From the cell containing the given text, extract its center point as [x, y] coordinate. 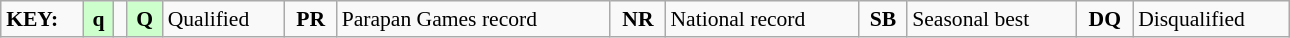
PR [311, 19]
Qualified [224, 19]
q [98, 19]
Parapan Games record [474, 19]
National record [762, 19]
KEY: [42, 19]
Seasonal best [992, 19]
NR [638, 19]
DQ [1104, 19]
SB [884, 19]
Disqualified [1211, 19]
Q [145, 19]
